Detect which cell encompasses the target text, then output its [X, Y] center coordinate. 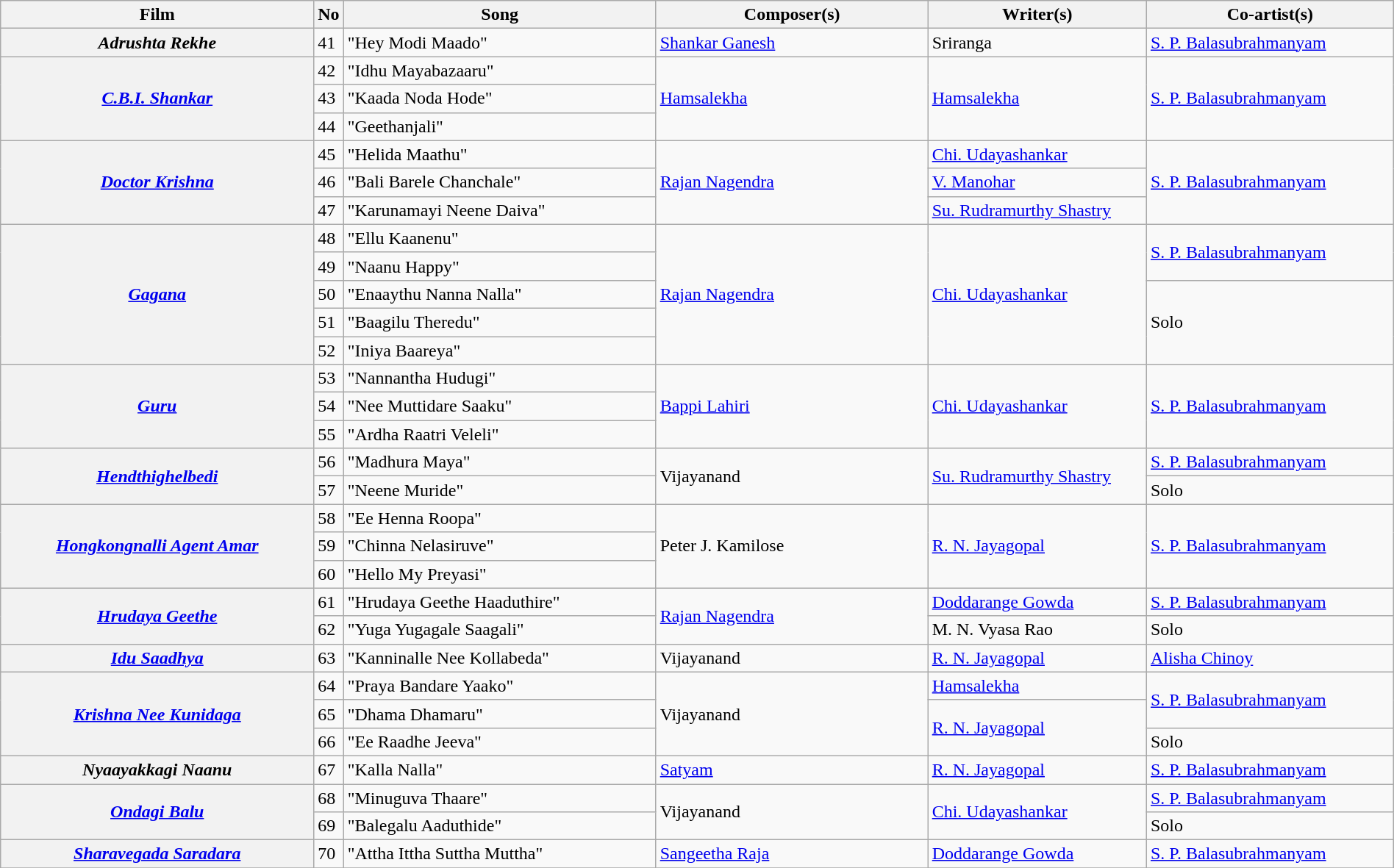
"Yuga Yugagale Saagali" [500, 630]
Composer(s) [792, 15]
44 [329, 126]
46 [329, 182]
Ondagi Balu [157, 811]
"Hrudaya Geethe Haaduthire" [500, 602]
"Nee Muttidare Saaku" [500, 406]
"Dhama Dhamaru" [500, 714]
Hrudaya Geethe [157, 616]
49 [329, 266]
58 [329, 518]
Idu Saadhya [157, 658]
61 [329, 602]
42 [329, 71]
Adrushta Rekhe [157, 43]
65 [329, 714]
62 [329, 630]
"Naanu Happy" [500, 266]
Gagana [157, 294]
Writer(s) [1037, 15]
"Madhura Maya" [500, 462]
"Iniya Baareya" [500, 351]
67 [329, 770]
"Balegalu Aaduthide" [500, 826]
66 [329, 742]
50 [329, 294]
"Minuguva Thaare" [500, 797]
Guru [157, 406]
Krishna Nee Kunidaga [157, 714]
Song [500, 15]
"Ellu Kaanenu" [500, 238]
"Helida Maathu" [500, 154]
43 [329, 98]
54 [329, 406]
69 [329, 826]
Nyaayakkagi Naanu [157, 770]
V. Manohar [1037, 182]
Shankar Ganesh [792, 43]
"Baagilu Theredu" [500, 322]
70 [329, 854]
48 [329, 238]
59 [329, 546]
"Kaada Noda Hode" [500, 98]
"Hey Modi Maado" [500, 43]
Satyam [792, 770]
41 [329, 43]
Hongkongnalli Agent Amar [157, 546]
"Karunamayi Neene Daiva" [500, 210]
"Geethanjali" [500, 126]
"Enaaythu Nanna Nalla" [500, 294]
64 [329, 686]
Sriranga [1037, 43]
51 [329, 322]
M. N. Vyasa Rao [1037, 630]
"Ee Raadhe Jeeva" [500, 742]
Sharavegada Saradara [157, 854]
55 [329, 434]
"Hello My Preyasi" [500, 574]
Hendthighelbedi [157, 476]
"Ardha Raatri Veleli" [500, 434]
45 [329, 154]
Co-artist(s) [1270, 15]
60 [329, 574]
"Attha Ittha Suttha Muttha" [500, 854]
Sangeetha Raja [792, 854]
Doctor Krishna [157, 182]
"Bali Barele Chanchale" [500, 182]
Bappi Lahiri [792, 406]
63 [329, 658]
No [329, 15]
C.B.I. Shankar [157, 98]
"Kanninalle Nee Kollabeda" [500, 658]
"Praya Bandare Yaako" [500, 686]
"Neene Muride" [500, 490]
47 [329, 210]
Peter J. Kamilose [792, 546]
Film [157, 15]
"Ee Henna Roopa" [500, 518]
53 [329, 379]
"Kalla Nalla" [500, 770]
"Chinna Nelasiruve" [500, 546]
"Nannantha Hudugi" [500, 379]
52 [329, 351]
56 [329, 462]
"Idhu Mayabazaaru" [500, 71]
57 [329, 490]
Alisha Chinoy [1270, 658]
68 [329, 797]
